Return the [X, Y] coordinate for the center point of the cell that contains the specified text.  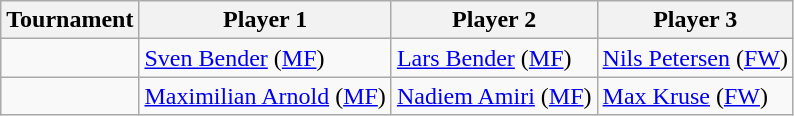
Nadiem Amiri (MF) [494, 96]
Sven Bender (MF) [265, 58]
Player 2 [494, 20]
Tournament [70, 20]
Maximilian Arnold (MF) [265, 96]
Nils Petersen (FW) [695, 58]
Max Kruse (FW) [695, 96]
Player 3 [695, 20]
Player 1 [265, 20]
Lars Bender (MF) [494, 58]
